Identify which cell holds the provided text, then report its (X, Y) central coordinate. 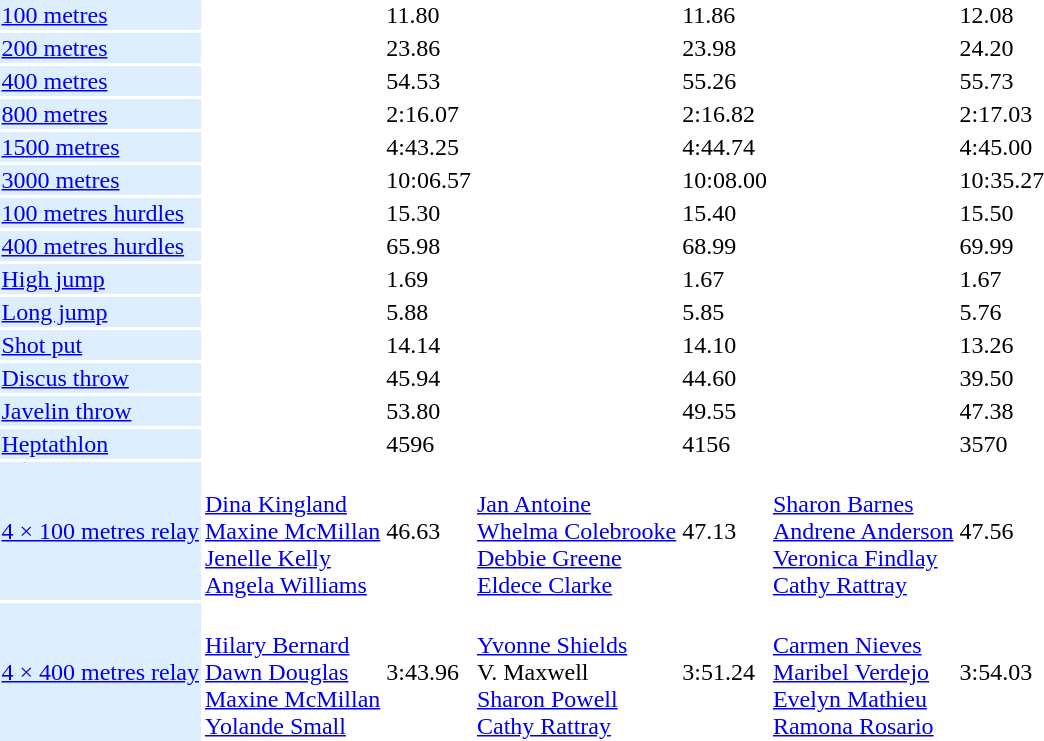
15.40 (725, 213)
Dina Kingland Maxine McMillan Jenelle Kelly Angela Williams (292, 531)
Long jump (100, 312)
23.98 (725, 48)
400 metres (100, 81)
10:08.00 (725, 180)
Discus throw (100, 378)
Hilary Bernard Dawn Douglas Maxine McMillan Yolande Small (292, 672)
4:44.74 (725, 147)
5.85 (725, 312)
2:16.82 (725, 114)
53.80 (429, 411)
Yvonne Shields V. Maxwell Sharon Powell Cathy Rattray (576, 672)
44.60 (725, 378)
800 metres (100, 114)
3000 metres (100, 180)
4 × 100 metres relay (100, 531)
14.10 (725, 345)
Javelin throw (100, 411)
Heptathlon (100, 444)
400 metres hurdles (100, 246)
Carmen Nieves Maribel Verdejo Evelyn Mathieu Ramona Rosario (863, 672)
4 × 400 metres relay (100, 672)
65.98 (429, 246)
11.80 (429, 15)
11.86 (725, 15)
1.67 (725, 279)
4596 (429, 444)
68.99 (725, 246)
100 metres (100, 15)
14.14 (429, 345)
200 metres (100, 48)
Shot put (100, 345)
100 metres hurdles (100, 213)
15.30 (429, 213)
45.94 (429, 378)
2:16.07 (429, 114)
High jump (100, 279)
46.63 (429, 531)
47.13 (725, 531)
23.86 (429, 48)
3:43.96 (429, 672)
4:43.25 (429, 147)
Sharon Barnes Andrene Anderson Veronica Findlay Cathy Rattray (863, 531)
10:06.57 (429, 180)
1.69 (429, 279)
54.53 (429, 81)
5.88 (429, 312)
3:51.24 (725, 672)
Jan Antoine Whelma Colebrooke Debbie Greene Eldece Clarke (576, 531)
4156 (725, 444)
55.26 (725, 81)
49.55 (725, 411)
1500 metres (100, 147)
